Identify which cell holds the provided text, then report its (x, y) central coordinate. 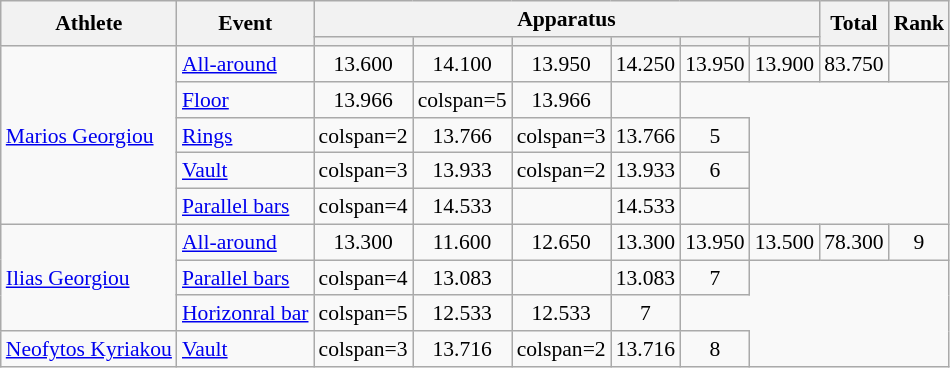
Neofytos Kyriakou (89, 349)
Athlete (89, 24)
Event (246, 24)
Horizonral bar (246, 314)
5 (714, 136)
Total (854, 24)
13.500 (784, 243)
9 (920, 243)
14.250 (646, 64)
Marios Georgiou (89, 135)
Rank (920, 24)
78.300 (854, 243)
8 (714, 349)
13.900 (784, 64)
11.600 (462, 243)
Rings (246, 136)
Floor (246, 100)
6 (714, 171)
13.600 (364, 64)
Apparatus (567, 19)
83.750 (854, 64)
12.650 (562, 243)
Ilias Georgiou (89, 278)
14.100 (462, 64)
